Capture the cell that displays the provided text and extract its (x, y) central coordinate. 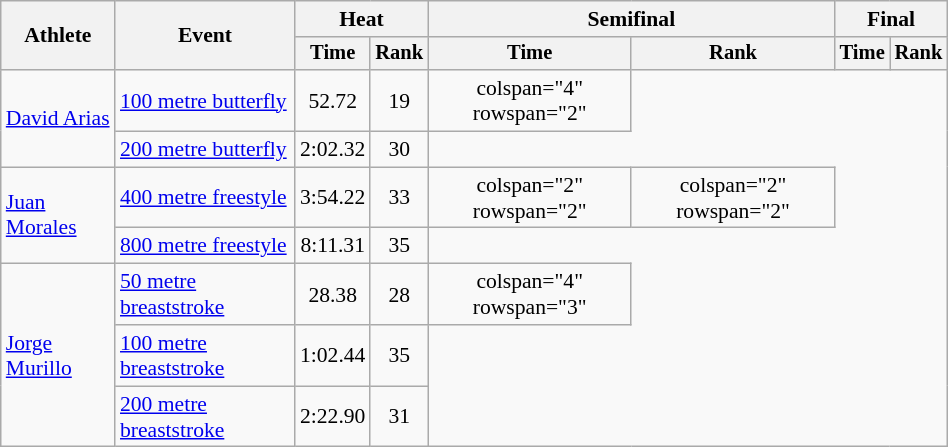
28.38 (332, 294)
28 (399, 294)
31 (399, 416)
Athlete (58, 36)
2:02.32 (332, 150)
Heat (362, 19)
2:22.90 (332, 416)
50 metre breaststroke (205, 294)
Jorge Murillo (58, 356)
1:02.44 (332, 356)
30 (399, 150)
19 (399, 100)
3:54.22 (332, 198)
800 metre freestyle (205, 246)
8:11.31 (332, 246)
200 metre butterfly (205, 150)
Final (892, 19)
400 metre freestyle (205, 198)
Event (205, 36)
David Arias (58, 118)
Juan Morales (58, 216)
colspan="4" rowspan="3" (530, 294)
100 metre breaststroke (205, 356)
33 (399, 198)
52.72 (332, 100)
Semifinal (632, 19)
200 metre breaststroke (205, 416)
100 metre butterfly (205, 100)
colspan="4" rowspan="2" (530, 100)
